Capture the cell that displays the provided text and extract its [X, Y] central coordinate. 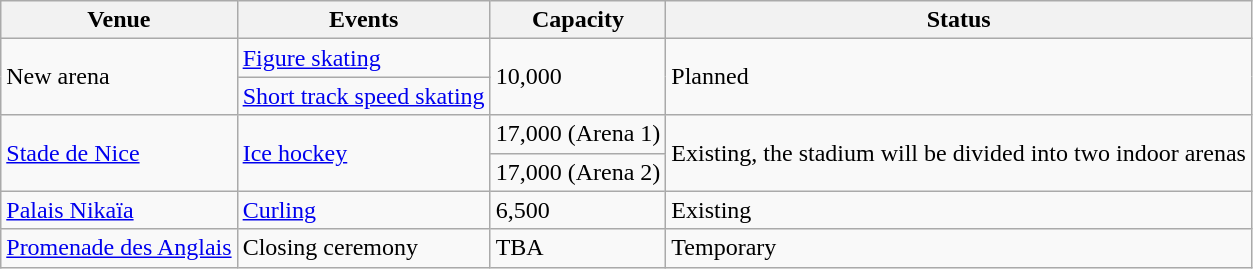
Closing ceremony [364, 248]
Temporary [959, 248]
Palais Nikaïa [119, 210]
Existing [959, 210]
17,000 (Arena 1) [578, 134]
Existing, the stadium will be divided into two indoor arenas [959, 153]
17,000 (Arena 2) [578, 172]
Status [959, 20]
Events [364, 20]
Promenade des Anglais [119, 248]
Ice hockey [364, 153]
Capacity [578, 20]
Short track speed skating [364, 96]
Stade de Nice [119, 153]
Planned [959, 77]
New arena [119, 77]
6,500 [578, 210]
Venue [119, 20]
10,000 [578, 77]
TBA [578, 248]
Figure skating [364, 58]
Curling [364, 210]
